Capture the cell that displays the provided text and extract its [X, Y] central coordinate. 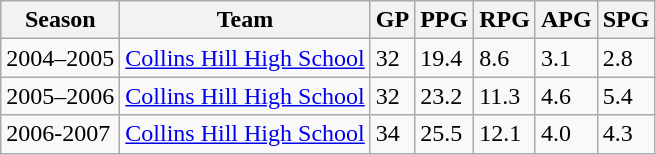
25.5 [444, 134]
12.1 [505, 134]
4.3 [626, 134]
3.1 [566, 58]
19.4 [444, 58]
8.6 [505, 58]
4.0 [566, 134]
GP [392, 20]
5.4 [626, 96]
23.2 [444, 96]
2.8 [626, 58]
4.6 [566, 96]
2004–2005 [60, 58]
RPG [505, 20]
2005–2006 [60, 96]
Team [245, 20]
SPG [626, 20]
2006-2007 [60, 134]
Season [60, 20]
APG [566, 20]
34 [392, 134]
PPG [444, 20]
11.3 [505, 96]
